Identify which cell holds the provided text, then report its [x, y] central coordinate. 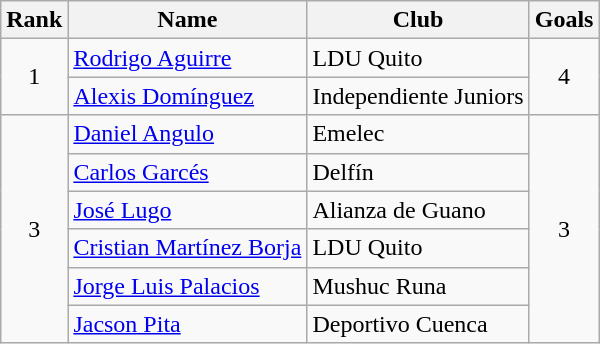
Mushuc Runa [418, 286]
Delfín [418, 172]
Cristian Martínez Borja [188, 248]
Alexis Domínguez [188, 96]
1 [34, 77]
Daniel Angulo [188, 134]
José Lugo [188, 210]
Deportivo Cuenca [418, 324]
Jorge Luis Palacios [188, 286]
Name [188, 20]
Alianza de Guano [418, 210]
Emelec [418, 134]
Goals [564, 20]
Rodrigo Aguirre [188, 58]
Independiente Juniors [418, 96]
Rank [34, 20]
Carlos Garcés [188, 172]
Club [418, 20]
Jacson Pita [188, 324]
4 [564, 77]
